Provide the (x, y) coordinate of the cell's center where the given text is located.  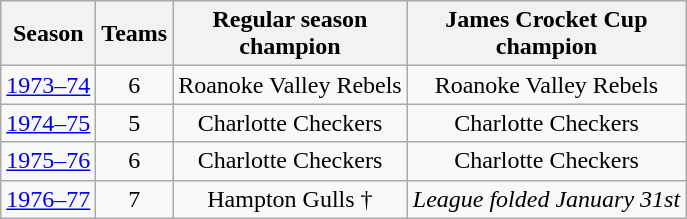
1976–77 (48, 199)
1973–74 (48, 85)
Season (48, 34)
1975–76 (48, 161)
5 (134, 123)
7 (134, 199)
Regular seasonchampion (290, 34)
James Crocket Cupchampion (546, 34)
Teams (134, 34)
Hampton Gulls † (290, 199)
1974–75 (48, 123)
League folded January 31st (546, 199)
